Search for the cell housing the specified text and yield its [x, y] center coordinate. 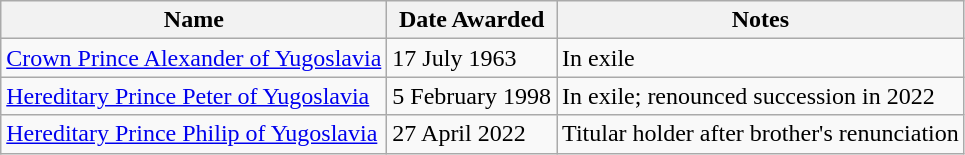
5 February 1998 [472, 96]
In exile; renounced succession in 2022 [761, 96]
In exile [761, 58]
Hereditary Prince Philip of Yugoslavia [194, 134]
17 July 1963 [472, 58]
Date Awarded [472, 20]
Hereditary Prince Peter of Yugoslavia [194, 96]
Titular holder after brother's renunciation [761, 134]
Crown Prince Alexander of Yugoslavia [194, 58]
Name [194, 20]
27 April 2022 [472, 134]
Notes [761, 20]
